For the text-containing cell, return its midpoint in (X, Y) coordinate format. 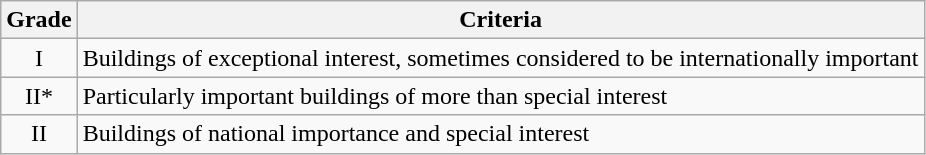
II (39, 134)
I (39, 58)
Buildings of exceptional interest, sometimes considered to be internationally important (500, 58)
Grade (39, 20)
Buildings of national importance and special interest (500, 134)
Criteria (500, 20)
II* (39, 96)
Particularly important buildings of more than special interest (500, 96)
